Detect which cell encompasses the target text, then output its [x, y] center coordinate. 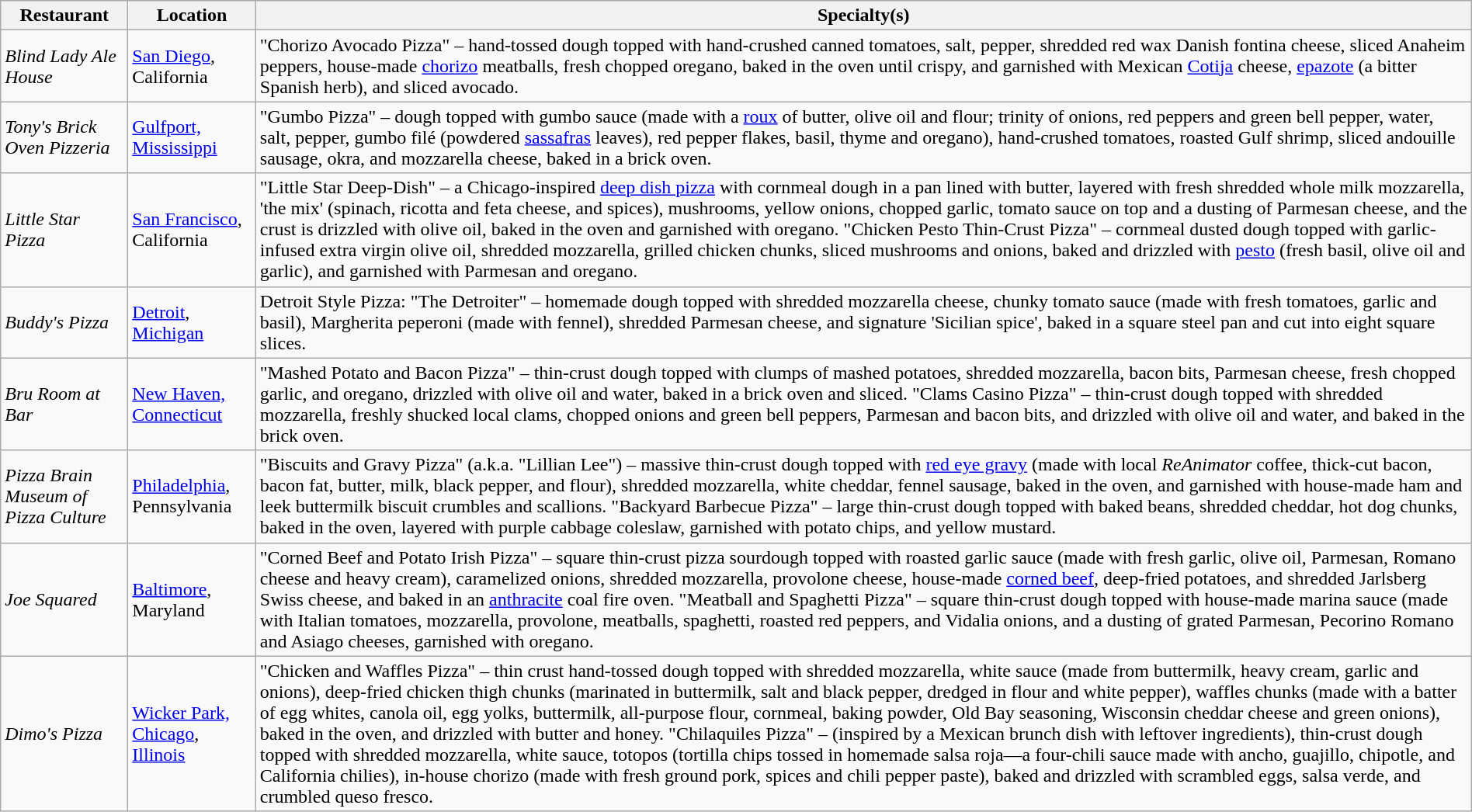
Location [192, 16]
San Francisco, California [192, 230]
Restaurant [64, 16]
Baltimore, Maryland [192, 599]
Dimo's Pizza [64, 734]
Wicker Park, Chicago, Illinois [192, 734]
New Haven, Connecticut [192, 404]
Bru Room at Bar [64, 404]
Little Star Pizza [64, 230]
Pizza Brain Museum of Pizza Culture [64, 497]
Buddy's Pizza [64, 322]
Blind Lady Ale House [64, 66]
Gulfport, Mississippi [192, 137]
Detroit, Michigan [192, 322]
San Diego, California [192, 66]
Specialty(s) [863, 16]
Tony's Brick Oven Pizzeria [64, 137]
Joe Squared [64, 599]
Philadelphia, Pennsylvania [192, 497]
